From the cell containing the given text, extract its center point as (X, Y) coordinate. 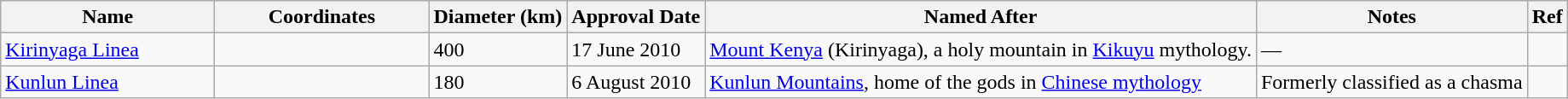
Mount Kenya (Kirinyaga), a holy mountain in Kikuyu mythology. (981, 49)
17 June 2010 (636, 49)
Name (107, 17)
Formerly classified as a chasma (1392, 82)
Coordinates (322, 17)
400 (498, 49)
Notes (1392, 17)
6 August 2010 (636, 82)
Diameter (km) (498, 17)
Kunlun Mountains, home of the gods in Chinese mythology (981, 82)
Named After (981, 17)
Ref (1547, 17)
Kunlun Linea (107, 82)
— (1392, 49)
Approval Date (636, 17)
Kirinyaga Linea (107, 49)
180 (498, 82)
